Locate the cell with the specified text and output its (X, Y) center coordinate. 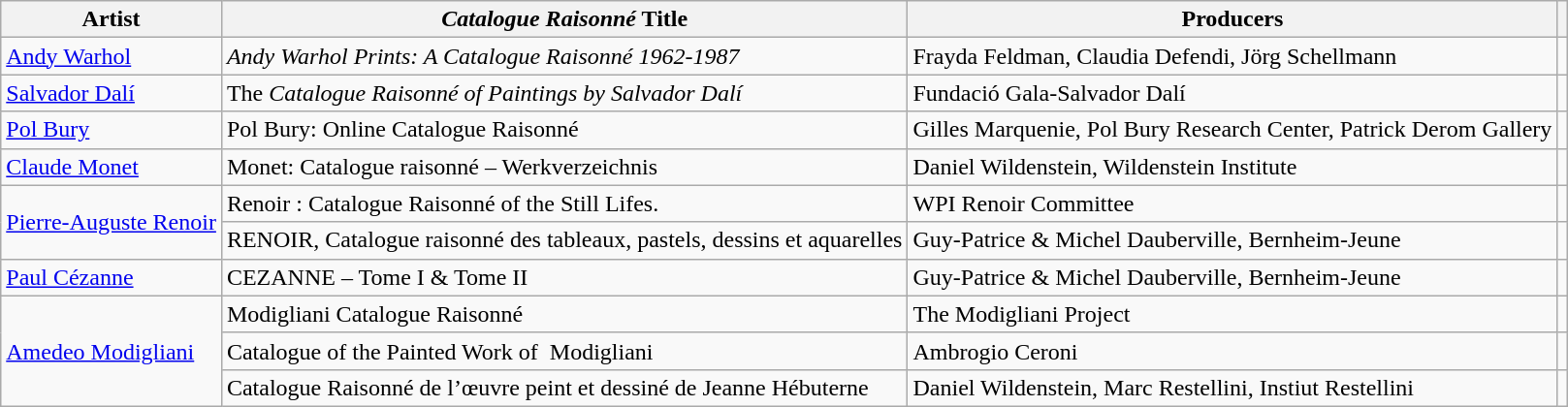
Gilles Marquenie, Pol Bury Research Center, Patrick Derom Gallery (1232, 130)
Amedeo Modigliani (112, 351)
Ambrogio Ceroni (1232, 351)
Producers (1232, 19)
Paul Cézanne (112, 277)
Catalogue Raisonné Title (564, 19)
Claude Monet (112, 167)
WPI Renoir Committee (1232, 203)
Daniel Wildenstein, Wildenstein Institute (1232, 167)
Pol Bury: Online Catalogue Raisonné (564, 130)
Andy Warhol Prints: A Catalogue Raisonné 1962-1987 (564, 56)
CEZANNE – Tome I & Tome II (564, 277)
Fundació Gala-Salvador Dalí (1232, 93)
The Catalogue Raisonné of Paintings by Salvador Dalí (564, 93)
Catalogue of the Painted Work of Modigliani (564, 351)
Andy Warhol (112, 56)
Monet: Catalogue raisonné – Werkverzeichnis (564, 167)
Frayda Feldman, Claudia Defendi, Jörg Schellmann (1232, 56)
Modigliani Catalogue Raisonné (564, 314)
RENOIR, Catalogue raisonné des tableaux, pastels, dessins et aquarelles (564, 240)
Pierre-Auguste Renoir (112, 222)
The Modigliani Project (1232, 314)
Catalogue Raisonné de l’œuvre peint et dessiné de Jeanne Hébuterne (564, 388)
Daniel Wildenstein, Marc Restellini, Instiut Restellini (1232, 388)
Artist (112, 19)
Salvador Dalí (112, 93)
Pol Bury (112, 130)
Renoir : Catalogue Raisonné of the Still Lifes. (564, 203)
